Detect which cell encompasses the target text, then output its (X, Y) center coordinate. 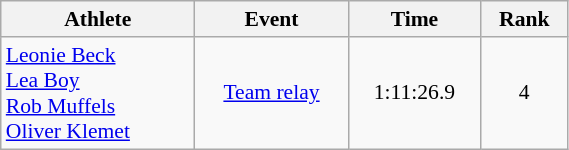
Time (414, 19)
Rank (525, 19)
Athlete (98, 19)
Team relay (272, 93)
1:11:26.9 (414, 93)
4 (525, 93)
Event (272, 19)
Leonie Beck Lea Boy Rob Muffels Oliver Klemet (98, 93)
